Identify which cell holds the provided text, then report its (X, Y) central coordinate. 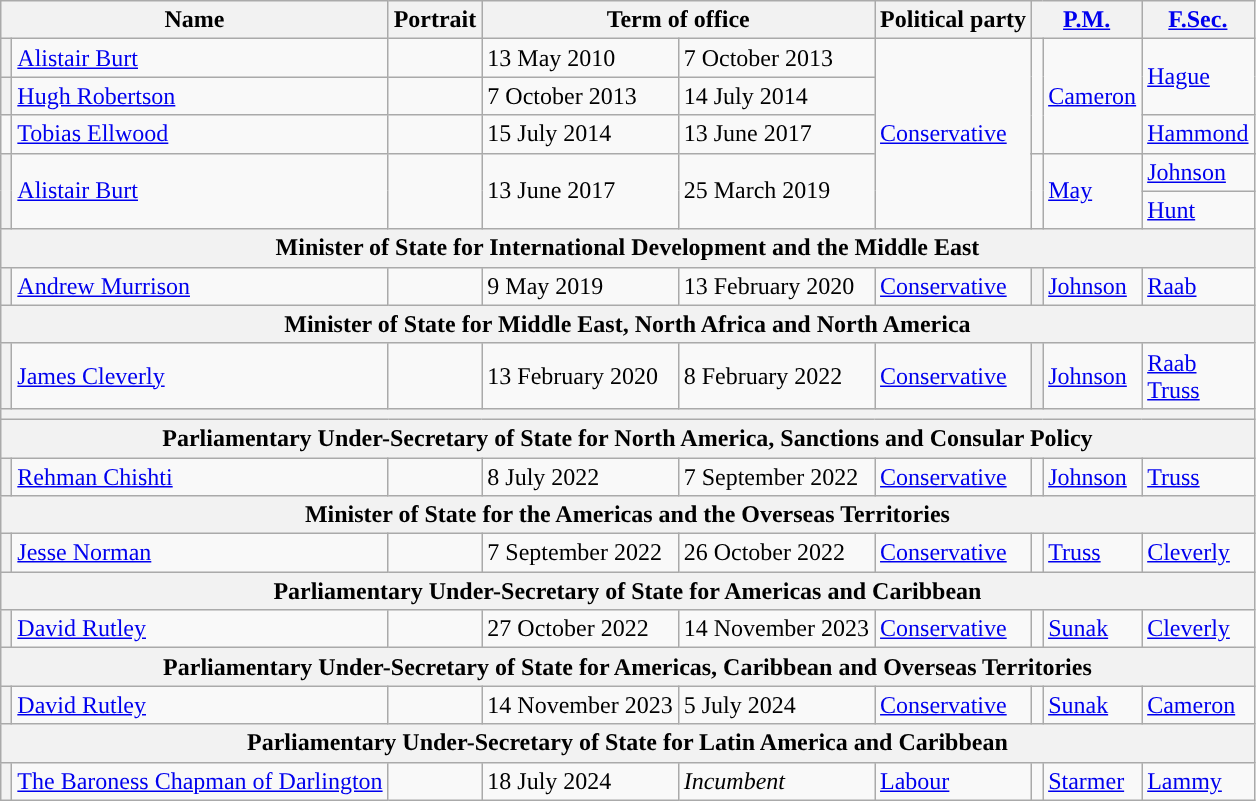
The Baroness Chapman of Darlington (200, 781)
Starmer (1092, 781)
F.Sec. (1198, 20)
Parliamentary Under-Secretary of State for Americas and Caribbean (628, 591)
Minister of State for the Americas and the Overseas Territories (628, 515)
Rehman Chishti (200, 477)
Raab (1198, 286)
Tobias Ellwood (200, 134)
Political party (954, 20)
14 July 2014 (776, 96)
Hunt (1198, 210)
18 July 2024 (580, 781)
Jesse Norman (200, 553)
Term of office (678, 20)
Parliamentary Under-Secretary of State for Latin America and Caribbean (628, 743)
Andrew Murrison (200, 286)
Incumbent (776, 781)
Parliamentary Under-Secretary of State for North America, Sanctions and Consular Policy (628, 438)
Minister of State for International Development and the Middle East (628, 248)
P.M. (1087, 20)
27 October 2022 (580, 629)
5 July 2024 (776, 705)
Portrait (435, 20)
Minister of State for Middle East, North Africa and North America (628, 324)
25 March 2019 (776, 191)
Name (194, 20)
9 May 2019 (580, 286)
Labour (954, 781)
13 May 2010 (580, 58)
Hammond (1198, 134)
Hugh Robertson (200, 96)
James Cleverly (200, 376)
Lammy (1198, 781)
15 July 2014 (580, 134)
26 October 2022 (776, 553)
Parliamentary Under-Secretary of State for Americas, Caribbean and Overseas Territories (628, 667)
RaabTruss (1198, 376)
Hague (1198, 77)
8 July 2022 (580, 477)
May (1092, 191)
8 February 2022 (776, 376)
